For the text-containing cell, return its midpoint in [X, Y] coordinate format. 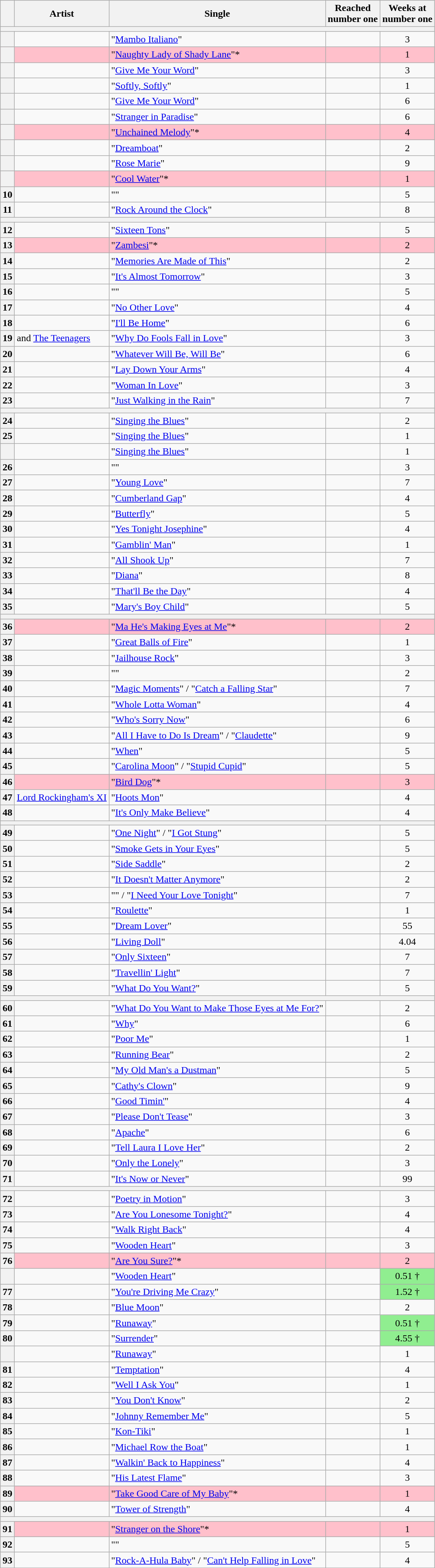
"It's Almost Tomorrow" [217, 276]
"Woman In Love" [217, 385]
17 [7, 307]
"Please Don't Tease" [217, 1116]
59 [7, 988]
"Softly, Softly" [217, 86]
36 [7, 626]
"One Night" / "I Got Stung" [217, 833]
85 [7, 1431]
90 [7, 1509]
"It Doesn't Matter Anymore" [217, 879]
Single [217, 14]
"Are You Sure?"* [217, 1261]
73 [7, 1214]
"What Do You Want?" [217, 988]
"You're Driving Me Crazy" [217, 1292]
"Walkin' Back to Happiness" [217, 1462]
"It's Now or Never" [217, 1179]
32 [7, 560]
"Running Bear" [217, 1054]
4.04 [407, 942]
47 [7, 797]
"All Shook Up" [217, 560]
"Rock Around the Clock" [217, 210]
"Tower of Strength" [217, 1509]
"Well I Ask You" [217, 1385]
"Rose Marie" [217, 163]
56 [7, 942]
62 [7, 1039]
"Who's Sorry Now" [217, 720]
"Great Balls of Fire" [217, 642]
"Dream Lover" [217, 926]
18 [7, 323]
"Only the Lonely" [217, 1163]
48 [7, 813]
"Memories Are Made of This" [217, 261]
"Blue Moon" [217, 1307]
34 [7, 591]
70 [7, 1163]
and The Teenagers [62, 338]
"All I Have to Do Is Dream" / "Claudette" [217, 735]
"Mambo Italiano" [217, 39]
80 [7, 1338]
76 [7, 1261]
"Michael Row the Boat" [217, 1447]
66 [7, 1101]
"I'll Be Home" [217, 323]
71 [7, 1179]
37 [7, 642]
54 [7, 911]
64 [7, 1070]
33 [7, 576]
30 [7, 529]
"Travellin' Light" [217, 973]
22 [7, 385]
88 [7, 1478]
61 [7, 1023]
20 [7, 354]
"Carolina Moon" / "Stupid Cupid" [217, 766]
26 [7, 467]
84 [7, 1416]
"Apache" [217, 1132]
"You Don't Know" [217, 1400]
19 [7, 338]
23 [7, 400]
"Magic Moments" / "Catch a Falling Star" [217, 689]
"Poor Me" [217, 1039]
"Rock-A-Hula Baby" / "Can't Help Falling in Love" [217, 1560]
58 [7, 973]
"Gamblin' Man" [217, 545]
"Young Love" [217, 483]
51 [7, 864]
"Mary's Boy Child" [217, 606]
"Roulette" [217, 911]
25 [7, 436]
"Whole Lotta Woman" [217, 704]
99 [407, 1179]
"Cumberland Gap" [217, 498]
"His Latest Flame" [217, 1478]
Lord Rockingham's XI [62, 797]
45 [7, 766]
"Surrender" [217, 1338]
87 [7, 1462]
"No Other Love" [217, 307]
"Diana" [217, 576]
Reachednumber one [353, 14]
43 [7, 735]
"That'll Be the Day" [217, 591]
92 [7, 1544]
46 [7, 782]
"Kon-Tiki" [217, 1431]
"Living Doll" [217, 942]
"Hoots Mon" [217, 797]
"Good Timin'" [217, 1101]
"Take Good Care of My Baby"* [217, 1493]
"Ma He's Making Eyes at Me"* [217, 626]
"Naughty Lady of Shady Lane"* [217, 55]
28 [7, 498]
"Tell Laura I Love Her" [217, 1148]
"Johnny Remember Me" [217, 1416]
"" / "I Need Your Love Tonight" [217, 895]
67 [7, 1116]
"Whatever Will Be, Will Be" [217, 354]
83 [7, 1400]
86 [7, 1447]
"Why Do Fools Fall in Love" [217, 338]
13 [7, 245]
"Only Sixteen" [217, 957]
91 [7, 1529]
78 [7, 1307]
49 [7, 833]
44 [7, 751]
79 [7, 1323]
77 [7, 1292]
12 [7, 230]
75 [7, 1245]
21 [7, 369]
"When" [217, 751]
68 [7, 1132]
57 [7, 957]
Artist [62, 14]
24 [7, 420]
Weeks atnumber one [407, 14]
"Poetry in Motion" [217, 1199]
"Smoke Gets in Your Eyes" [217, 848]
35 [7, 606]
72 [7, 1199]
11 [7, 210]
65 [7, 1085]
"Sixteen Tons" [217, 230]
53 [7, 895]
"My Old Man's a Dustman" [217, 1070]
"Just Walking in the Rain" [217, 400]
69 [7, 1148]
"Yes Tonight Josephine" [217, 529]
82 [7, 1385]
89 [7, 1493]
"Walk Right Back" [217, 1230]
60 [7, 1008]
29 [7, 514]
"Stranger on the Shore"* [217, 1529]
52 [7, 879]
15 [7, 276]
"What Do You Want to Make Those Eyes at Me For?" [217, 1008]
31 [7, 545]
"Stranger in Paradise" [217, 117]
41 [7, 704]
"Bird Dog"* [217, 782]
"Jailhouse Rock" [217, 657]
93 [7, 1560]
1.52 † [407, 1292]
42 [7, 720]
16 [7, 292]
"Cathy's Clown" [217, 1085]
14 [7, 261]
10 [7, 194]
"Lay Down Your Arms" [217, 369]
74 [7, 1230]
50 [7, 848]
"Why" [217, 1023]
27 [7, 483]
81 [7, 1369]
4.55 † [407, 1338]
"Zambesi"* [217, 245]
"Side Saddle" [217, 864]
"Dreamboat" [217, 148]
38 [7, 657]
"Are You Lonesome Tonight?" [217, 1214]
"Unchained Melody"* [217, 132]
"Temptation" [217, 1369]
"It's Only Make Believe" [217, 813]
39 [7, 673]
"Cool Water"* [217, 179]
"Butterfly" [217, 514]
63 [7, 1054]
40 [7, 689]
